Provide the (x, y) coordinate of the cell's center where the given text is located.  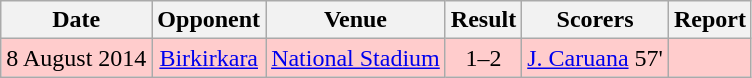
Opponent (209, 20)
1–2 (483, 58)
Venue (356, 20)
Result (483, 20)
Date (76, 20)
J. Caruana 57' (596, 58)
Report (710, 20)
National Stadium (356, 58)
8 August 2014 (76, 58)
Birkirkara (209, 58)
Scorers (596, 20)
